Identify which cell holds the provided text, then report its [x, y] central coordinate. 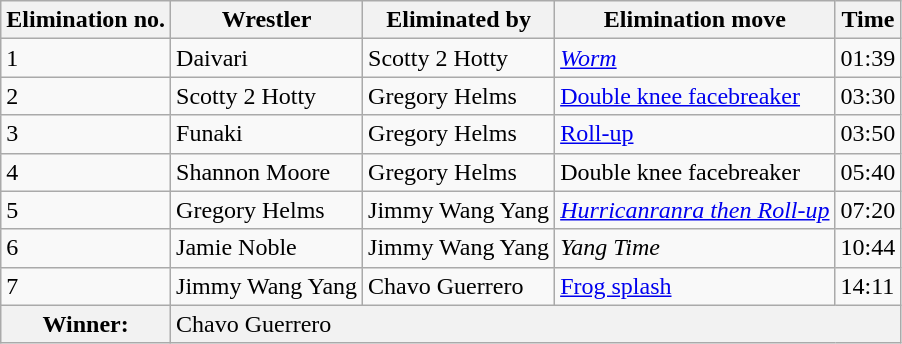
07:20 [868, 210]
3 [86, 134]
03:30 [868, 96]
Elimination move [695, 20]
Hurricanranra then Roll-up [695, 210]
Daivari [267, 58]
Shannon Moore [267, 172]
Yang Time [695, 248]
14:11 [868, 286]
01:39 [868, 58]
Elimination no. [86, 20]
Funaki [267, 134]
05:40 [868, 172]
5 [86, 210]
6 [86, 248]
Frog splash [695, 286]
10:44 [868, 248]
7 [86, 286]
1 [86, 58]
Wrestler [267, 20]
Winner: [86, 324]
4 [86, 172]
Worm [695, 58]
2 [86, 96]
Roll-up [695, 134]
Time [868, 20]
Eliminated by [459, 20]
03:50 [868, 134]
Jamie Noble [267, 248]
